Extract the [X, Y] coordinate from the center of the cell holding the provided text.  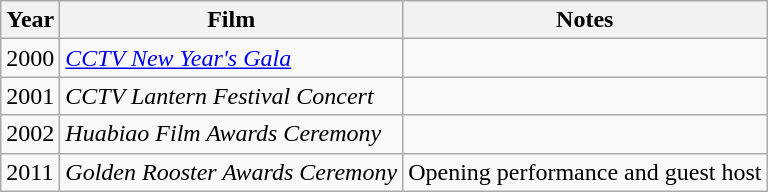
2002 [30, 134]
Notes [585, 20]
Film [232, 20]
Huabiao Film Awards Ceremony [232, 134]
Year [30, 20]
2011 [30, 172]
CCTV Lantern Festival Concert [232, 96]
CCTV New Year's Gala [232, 58]
Golden Rooster Awards Ceremony [232, 172]
Opening performance and guest host [585, 172]
2001 [30, 96]
2000 [30, 58]
